From the cell containing the given text, extract its center point as [X, Y] coordinate. 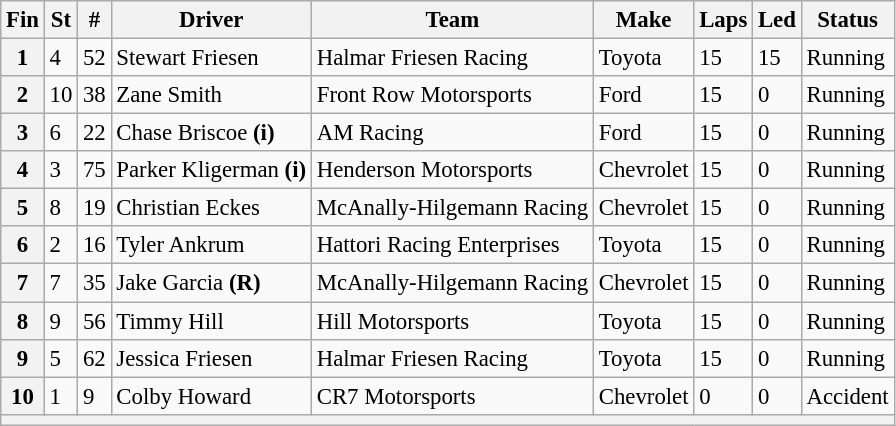
Henderson Motorsports [452, 170]
Laps [724, 20]
Tyler Ankrum [211, 245]
Front Row Motorsports [452, 95]
CR7 Motorsports [452, 396]
Jake Garcia (R) [211, 283]
Team [452, 20]
Driver [211, 20]
35 [94, 283]
Timmy Hill [211, 321]
Jessica Friesen [211, 358]
75 [94, 170]
19 [94, 208]
Hill Motorsports [452, 321]
# [94, 20]
Parker Kligerman (i) [211, 170]
Hattori Racing Enterprises [452, 245]
Status [848, 20]
Accident [848, 396]
16 [94, 245]
AM Racing [452, 133]
Chase Briscoe (i) [211, 133]
52 [94, 58]
56 [94, 321]
22 [94, 133]
Christian Eckes [211, 208]
Fin [23, 20]
Led [778, 20]
St [60, 20]
62 [94, 358]
Stewart Friesen [211, 58]
Make [643, 20]
Zane Smith [211, 95]
38 [94, 95]
Colby Howard [211, 396]
